Identify which cell holds the provided text, then report its [x, y] central coordinate. 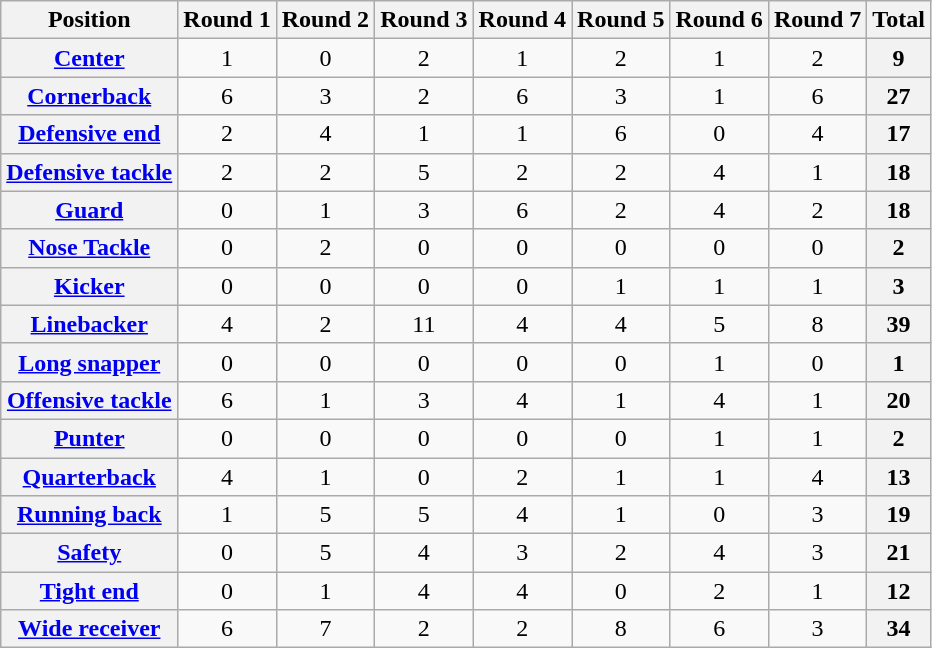
Round 1 [227, 20]
9 [899, 58]
Wide receiver [90, 629]
Center [90, 58]
Round 2 [325, 20]
11 [424, 324]
Round 7 [817, 20]
Total [899, 20]
Offensive tackle [90, 400]
Round 4 [522, 20]
7 [325, 629]
Cornerback [90, 96]
Nose Tackle [90, 248]
Position [90, 20]
20 [899, 400]
Round 6 [719, 20]
Tight end [90, 591]
Quarterback [90, 477]
Punter [90, 438]
Guard [90, 210]
12 [899, 591]
19 [899, 515]
Long snapper [90, 362]
13 [899, 477]
Kicker [90, 286]
Linebacker [90, 324]
Running back [90, 515]
27 [899, 96]
34 [899, 629]
Round 3 [424, 20]
Defensive tackle [90, 172]
39 [899, 324]
Defensive end [90, 134]
Round 5 [621, 20]
21 [899, 553]
Safety [90, 553]
17 [899, 134]
